Identify which cell holds the provided text, then report its (x, y) central coordinate. 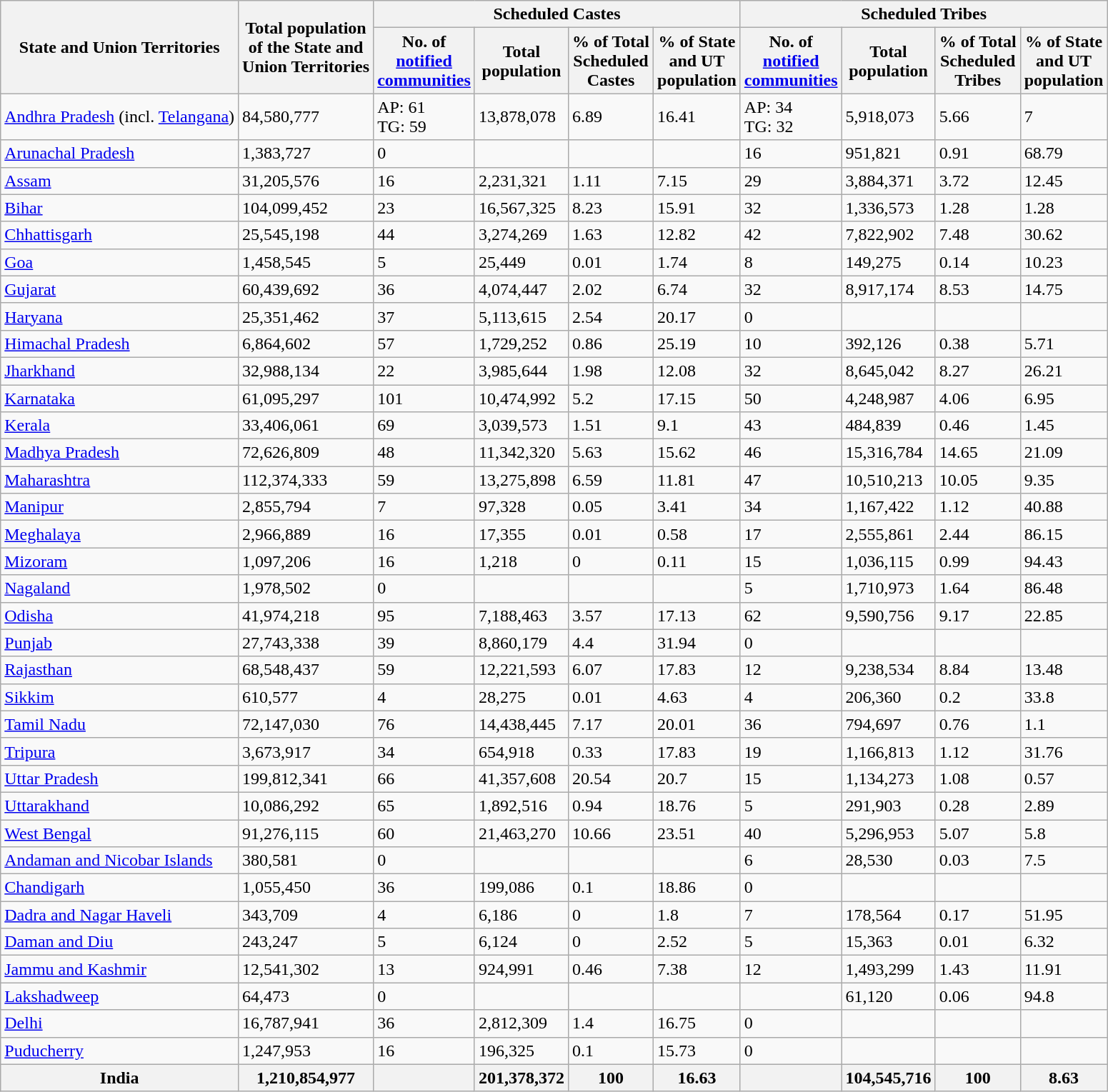
3.57 (610, 616)
9.35 (1064, 480)
44 (424, 235)
112,374,333 (306, 480)
201,378,372 (521, 1078)
8.63 (1064, 1078)
4.4 (610, 643)
West Bengal (120, 833)
Odisha (120, 616)
30.62 (1064, 235)
41,974,218 (306, 616)
3.72 (977, 181)
22 (424, 371)
6.89 (610, 117)
8.23 (610, 208)
Bihar (120, 208)
61,120 (889, 996)
19 (791, 751)
Goa (120, 262)
0.91 (977, 154)
6 (791, 861)
Gujarat (120, 289)
8.27 (977, 371)
2.52 (697, 942)
1,493,299 (889, 969)
6.07 (610, 670)
21,463,270 (521, 833)
14.75 (1064, 289)
0.38 (977, 344)
1.8 (697, 915)
4.63 (697, 697)
31.94 (697, 643)
64,473 (306, 996)
20.01 (697, 724)
Scheduled Tribes (924, 14)
1,210,854,977 (306, 1078)
95 (424, 616)
28,275 (521, 697)
10,474,992 (521, 398)
610,577 (306, 697)
2,231,321 (521, 181)
Assam (120, 181)
16,567,325 (521, 208)
0.33 (610, 751)
0.58 (697, 534)
11,342,320 (521, 453)
Andhra Pradesh (incl. Telangana) (120, 117)
97,328 (521, 507)
8,860,179 (521, 643)
5.71 (1064, 344)
14.65 (977, 453)
23 (424, 208)
Mizoram (120, 561)
Daman and Diu (120, 942)
0.11 (697, 561)
1,167,422 (889, 507)
8,645,042 (889, 371)
3,985,644 (521, 371)
4.06 (977, 398)
6,864,602 (306, 344)
76 (424, 724)
86.15 (1064, 534)
951,821 (889, 154)
Delhi (120, 1023)
% of TotalScheduledCastes (610, 61)
1.45 (1064, 426)
206,360 (889, 697)
15.73 (697, 1051)
41,357,608 (521, 778)
25,351,462 (306, 316)
47 (791, 480)
1.4 (610, 1023)
0.17 (977, 915)
1,134,273 (889, 778)
5,918,073 (889, 117)
2,812,309 (521, 1023)
13.48 (1064, 670)
68.79 (1064, 154)
9,590,756 (889, 616)
Dadra and Nagar Haveli (120, 915)
5,296,953 (889, 833)
Himachal Pradesh (120, 344)
66 (424, 778)
3,884,371 (889, 181)
Lakshadweep (120, 996)
1.63 (610, 235)
39 (424, 643)
12,541,302 (306, 969)
25,545,198 (306, 235)
86.48 (1064, 588)
9,238,534 (889, 670)
1,458,545 (306, 262)
199,812,341 (306, 778)
1.64 (977, 588)
29 (791, 181)
1,383,727 (306, 154)
Arunachal Pradesh (120, 154)
Tripura (120, 751)
31,205,576 (306, 181)
68,548,437 (306, 670)
84,580,777 (306, 117)
Chhattisgarh (120, 235)
7.48 (977, 235)
1,218 (521, 561)
5.2 (610, 398)
1.11 (610, 181)
94.43 (1064, 561)
72,626,809 (306, 453)
12,221,593 (521, 670)
2,555,861 (889, 534)
243,247 (306, 942)
50 (791, 398)
60,439,692 (306, 289)
Jammu and Kashmir (120, 969)
1,036,115 (889, 561)
1,097,206 (306, 561)
13 (424, 969)
Total populationof the State andUnion Territories (306, 47)
48 (424, 453)
343,709 (306, 915)
15.62 (697, 453)
43 (791, 426)
Chandigarh (120, 888)
72,147,030 (306, 724)
10,086,292 (306, 806)
51.95 (1064, 915)
5,113,615 (521, 316)
42 (791, 235)
8.84 (977, 670)
Meghalaya (120, 534)
5.66 (977, 117)
149,275 (889, 262)
5.07 (977, 833)
1.43 (977, 969)
1,247,953 (306, 1051)
16.75 (697, 1023)
Scheduled Castes (557, 14)
0.76 (977, 724)
Andaman and Nicobar Islands (120, 861)
0.06 (977, 996)
12.82 (697, 235)
2.44 (977, 534)
2.54 (610, 316)
2,855,794 (306, 507)
9.17 (977, 616)
11.81 (697, 480)
15,363 (889, 942)
1,166,813 (889, 751)
104,545,716 (889, 1078)
Kerala (120, 426)
1,729,252 (521, 344)
3.41 (697, 507)
69 (424, 426)
1,892,516 (521, 806)
6,186 (521, 915)
25,449 (521, 262)
Uttar Pradesh (120, 778)
10.66 (610, 833)
380,581 (306, 861)
10.23 (1064, 262)
12.45 (1064, 181)
23.51 (697, 833)
Punjab (120, 643)
15.91 (697, 208)
10.05 (977, 480)
46 (791, 453)
20.7 (697, 778)
0.14 (977, 262)
20.17 (697, 316)
17.13 (697, 616)
1.51 (610, 426)
16.63 (697, 1078)
10 (791, 344)
1,978,502 (306, 588)
62 (791, 616)
6,124 (521, 942)
Jharkhand (120, 371)
3,274,269 (521, 235)
6.95 (1064, 398)
0.05 (610, 507)
Manipur (120, 507)
0.57 (1064, 778)
17 (791, 534)
924,991 (521, 969)
33.8 (1064, 697)
22.85 (1064, 616)
18.76 (697, 806)
199,086 (521, 888)
27,743,338 (306, 643)
16.41 (697, 117)
28,530 (889, 861)
State and Union Territories (120, 47)
2.89 (1064, 806)
14,438,445 (521, 724)
20.54 (610, 778)
33,406,061 (306, 426)
4,248,987 (889, 398)
4,074,447 (521, 289)
5.63 (610, 453)
1,336,573 (889, 208)
0.86 (610, 344)
0.99 (977, 561)
40.88 (1064, 507)
61,095,297 (306, 398)
91,276,115 (306, 833)
9.1 (697, 426)
65 (424, 806)
AP: 61TG: 59 (424, 117)
15,316,784 (889, 453)
0.94 (610, 806)
AP: 34TG: 32 (791, 117)
57 (424, 344)
7.17 (610, 724)
2.02 (610, 289)
1,055,450 (306, 888)
18.86 (697, 888)
21.09 (1064, 453)
Haryana (120, 316)
Karnataka (120, 398)
17,355 (521, 534)
25.19 (697, 344)
% of TotalScheduledTribes (977, 61)
94.8 (1064, 996)
Puducherry (120, 1051)
7.5 (1064, 861)
32,988,134 (306, 371)
1.98 (610, 371)
6.59 (610, 480)
7.15 (697, 181)
31.76 (1064, 751)
1,710,973 (889, 588)
0.2 (977, 697)
Nagaland (120, 588)
101 (424, 398)
10,510,213 (889, 480)
3,673,917 (306, 751)
484,839 (889, 426)
60 (424, 833)
Madhya Pradesh (120, 453)
Maharashtra (120, 480)
7,188,463 (521, 616)
8 (791, 262)
37 (424, 316)
8,917,174 (889, 289)
13,275,898 (521, 480)
7.38 (697, 969)
Tamil Nadu (120, 724)
1.74 (697, 262)
Sikkim (120, 697)
12.08 (697, 371)
104,099,452 (306, 208)
178,564 (889, 915)
392,126 (889, 344)
5.8 (1064, 833)
26.21 (1064, 371)
6.74 (697, 289)
3,039,573 (521, 426)
0.28 (977, 806)
8.53 (977, 289)
7,822,902 (889, 235)
17.15 (697, 398)
Rajasthan (120, 670)
1.08 (977, 778)
16,787,941 (306, 1023)
196,325 (521, 1051)
Uttarakhand (120, 806)
40 (791, 833)
291,903 (889, 806)
11.91 (1064, 969)
1.1 (1064, 724)
654,918 (521, 751)
794,697 (889, 724)
India (120, 1078)
2,966,889 (306, 534)
6.32 (1064, 942)
0.03 (977, 861)
13,878,078 (521, 117)
